Extract the [x, y] coordinate from the center of the cell holding the provided text.  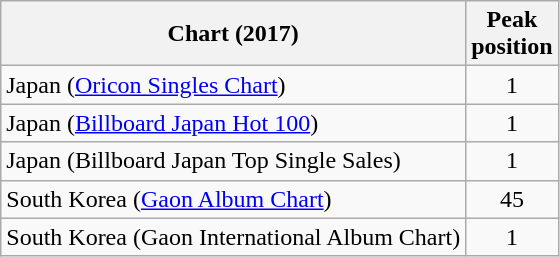
Japan (Billboard Japan Hot 100) [234, 123]
45 [512, 199]
Japan (Oricon Singles Chart) [234, 85]
South Korea (Gaon Album Chart) [234, 199]
South Korea (Gaon International Album Chart) [234, 237]
Peakposition [512, 34]
Chart (2017) [234, 34]
Japan (Billboard Japan Top Single Sales) [234, 161]
